Extract the (X, Y) coordinate from the center of the cell holding the provided text.  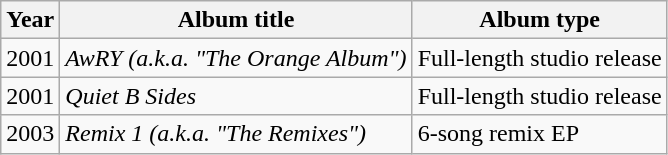
Quiet B Sides (236, 96)
2003 (30, 134)
Remix 1 (a.k.a. "The Remixes") (236, 134)
Album type (540, 20)
Album title (236, 20)
Year (30, 20)
6-song remix EP (540, 134)
AwRY (a.k.a. "The Orange Album") (236, 58)
